Find where the given text appears and provide that cell's center as (X, Y) coordinate. 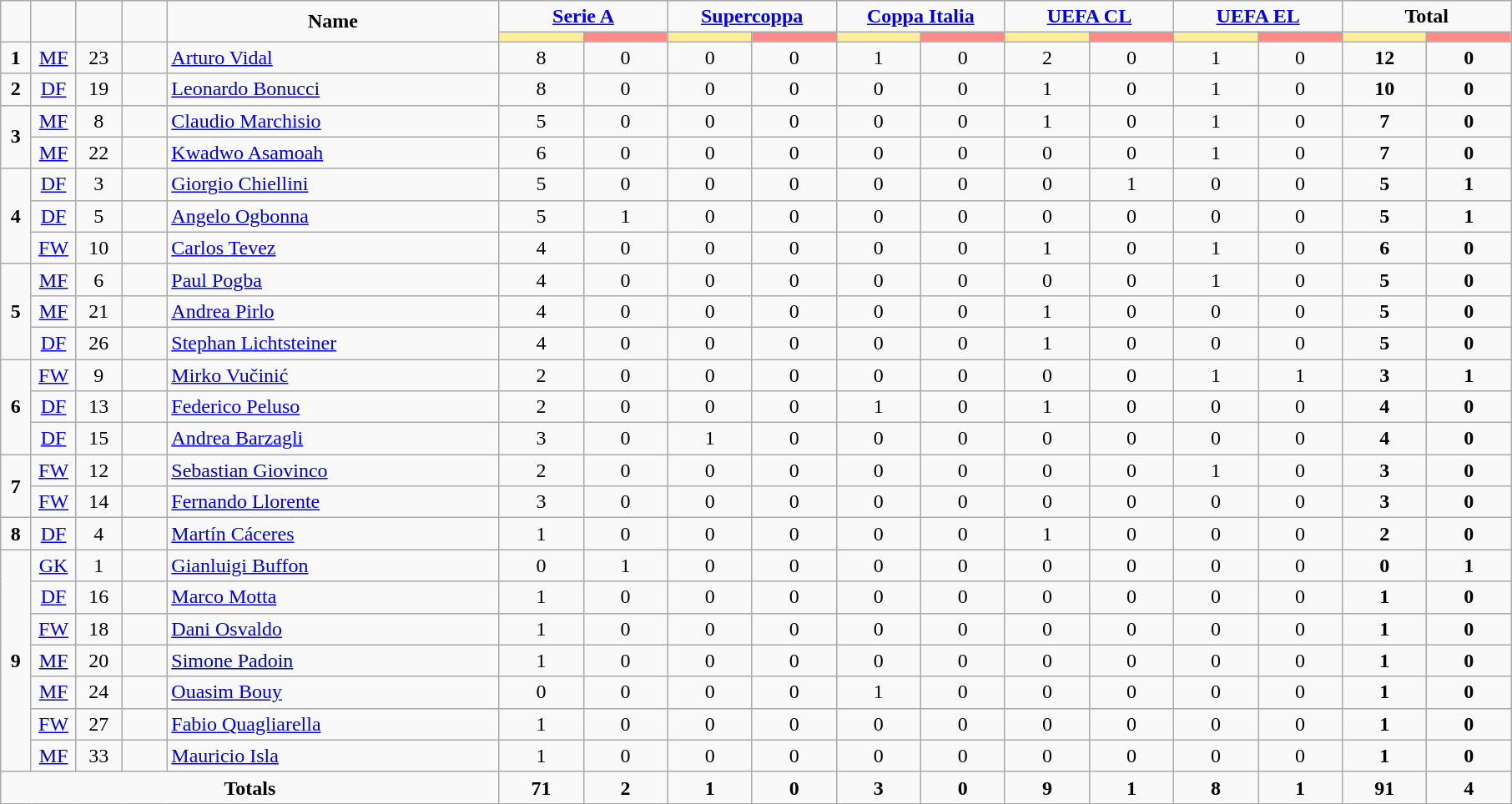
Totals (250, 787)
33 (98, 756)
Arturo Vidal (333, 58)
GK (53, 565)
24 (98, 692)
UEFA CL (1089, 17)
Carlos Tevez (333, 248)
27 (98, 724)
Stephan Lichtsteiner (333, 343)
19 (98, 89)
20 (98, 661)
18 (98, 629)
Sebastian Giovinco (333, 470)
Mauricio Isla (333, 756)
Gianluigi Buffon (333, 565)
Fernando Llorente (333, 502)
13 (98, 407)
Federico Peluso (333, 407)
Andrea Pirlo (333, 311)
21 (98, 311)
15 (98, 439)
Leonardo Bonucci (333, 89)
Paul Pogba (333, 279)
Claudio Marchisio (333, 121)
Coppa Italia (920, 17)
Andrea Barzagli (333, 439)
Giorgio Chiellini (333, 184)
71 (541, 787)
Fabio Quagliarella (333, 724)
Ouasim Bouy (333, 692)
Serie A (583, 17)
91 (1385, 787)
Martín Cáceres (333, 534)
26 (98, 343)
Simone Padoin (333, 661)
14 (98, 502)
22 (98, 153)
Dani Osvaldo (333, 629)
Supercoppa (752, 17)
Angelo Ogbonna (333, 216)
UEFA EL (1257, 17)
Name (333, 22)
Mirko Vučinić (333, 374)
23 (98, 58)
16 (98, 597)
Total (1427, 17)
Marco Motta (333, 597)
Kwadwo Asamoah (333, 153)
